From the cell containing the given text, extract its center point as (X, Y) coordinate. 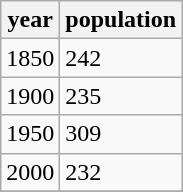
population (121, 20)
242 (121, 58)
1950 (30, 134)
1850 (30, 58)
232 (121, 172)
235 (121, 96)
2000 (30, 172)
1900 (30, 96)
309 (121, 134)
year (30, 20)
